Pinpoint the cell where the given text exists, returning its (x, y) midpoint coordinate. 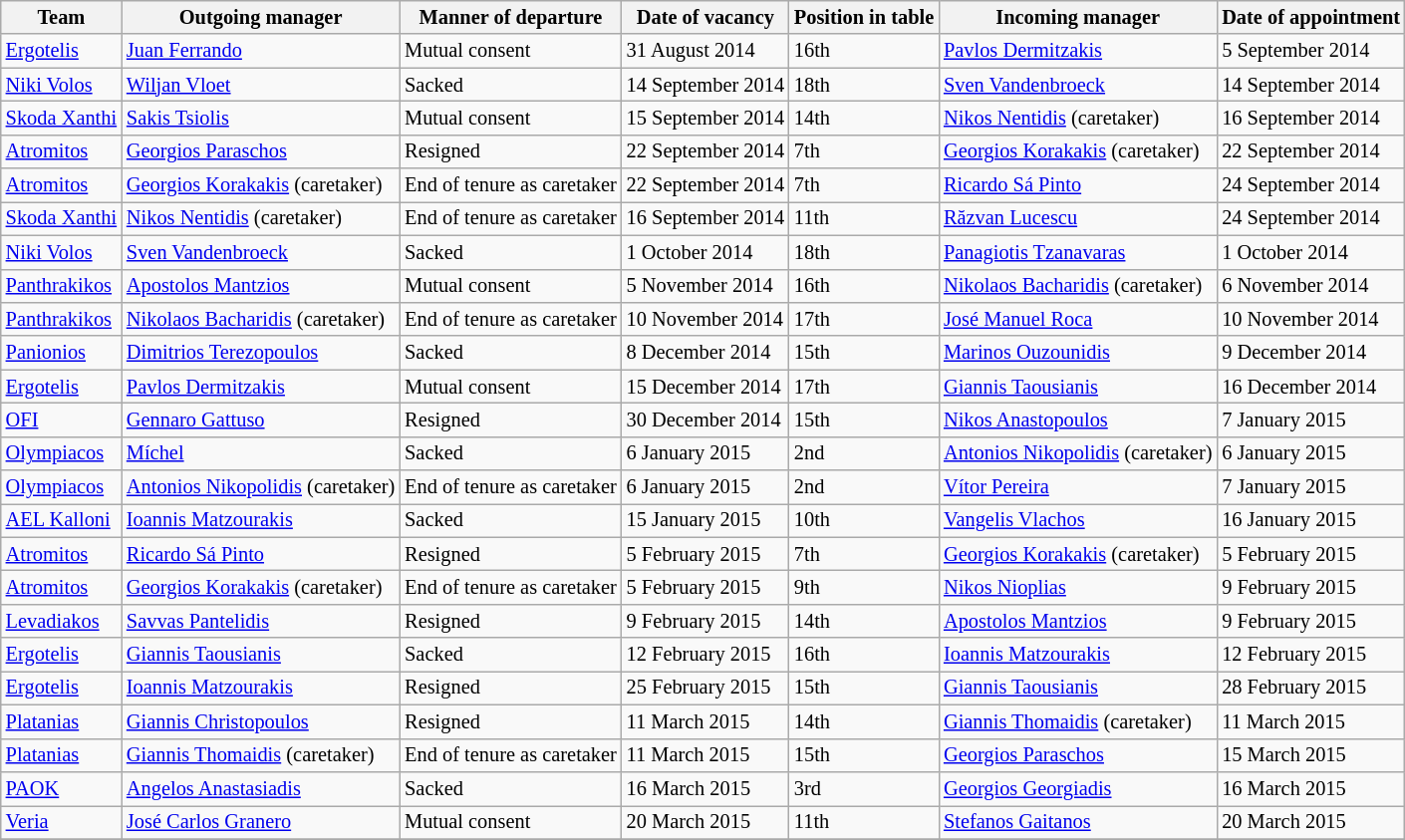
Gennaro Gattuso (261, 420)
Team (62, 17)
3rd (864, 788)
15 December 2014 (705, 387)
OFI (62, 420)
Date of vacancy (705, 17)
Panionios (62, 353)
Nikos Anastopoulos (1078, 420)
Nikos Nioplias (1078, 587)
Manner of departure (510, 17)
Marinos Ouzounidis (1078, 353)
25 February 2015 (705, 688)
Míchel (261, 453)
Savvas Pantelidis (261, 621)
AEL Kalloni (62, 520)
15 January 2015 (705, 520)
15 September 2014 (705, 118)
Levadiakos (62, 621)
9 December 2014 (1311, 353)
Georgios Georgiadis (1078, 788)
José Manuel Roca (1078, 319)
10th (864, 520)
5 November 2014 (705, 286)
28 February 2015 (1311, 688)
Veria (62, 822)
Vítor Pereira (1078, 487)
9th (864, 587)
Wiljan Vloet (261, 85)
Stefanos Gaitanos (1078, 822)
PAOK (62, 788)
5 September 2014 (1311, 51)
Juan Ferrando (261, 51)
Outgoing manager (261, 17)
Angelos Anastasiadis (261, 788)
31 August 2014 (705, 51)
Incoming manager (1078, 17)
Position in table (864, 17)
Panagiotis Tzanavaras (1078, 252)
6 November 2014 (1311, 286)
Vangelis Vlachos (1078, 520)
8 December 2014 (705, 353)
16 January 2015 (1311, 520)
Giannis Christopoulos (261, 721)
16 December 2014 (1311, 387)
Date of appointment (1311, 17)
José Carlos Granero (261, 822)
Sakis Tsiolis (261, 118)
15 March 2015 (1311, 755)
Dimitrios Terezopoulos (261, 353)
Răzvan Lucescu (1078, 218)
30 December 2014 (705, 420)
